Return [x, y] of the center of cell containing provided text 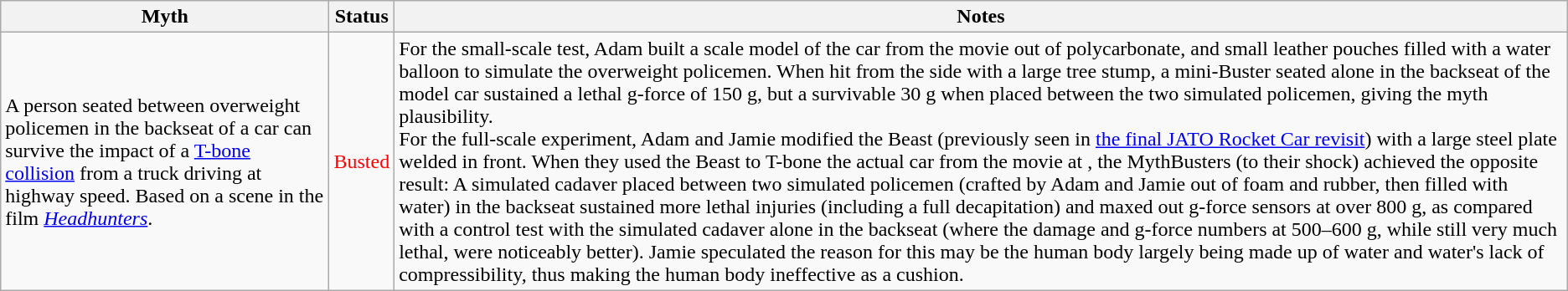
Busted [362, 161]
Status [362, 17]
Notes [982, 17]
Myth [165, 17]
